For the text-containing cell, return its midpoint in (X, Y) coordinate format. 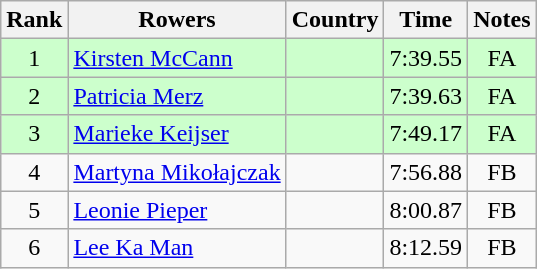
Lee Ka Man (177, 248)
7:39.63 (426, 96)
Notes (502, 20)
Rowers (177, 20)
Time (426, 20)
8:00.87 (426, 210)
Country (335, 20)
8:12.59 (426, 248)
1 (34, 58)
Patricia Merz (177, 96)
6 (34, 248)
7:56.88 (426, 172)
Rank (34, 20)
Marieke Keijser (177, 134)
3 (34, 134)
Martyna Mikołajczak (177, 172)
5 (34, 210)
2 (34, 96)
Leonie Pieper (177, 210)
Kirsten McCann (177, 58)
7:49.17 (426, 134)
7:39.55 (426, 58)
4 (34, 172)
